Detect which cell encompasses the target text, then output its (X, Y) center coordinate. 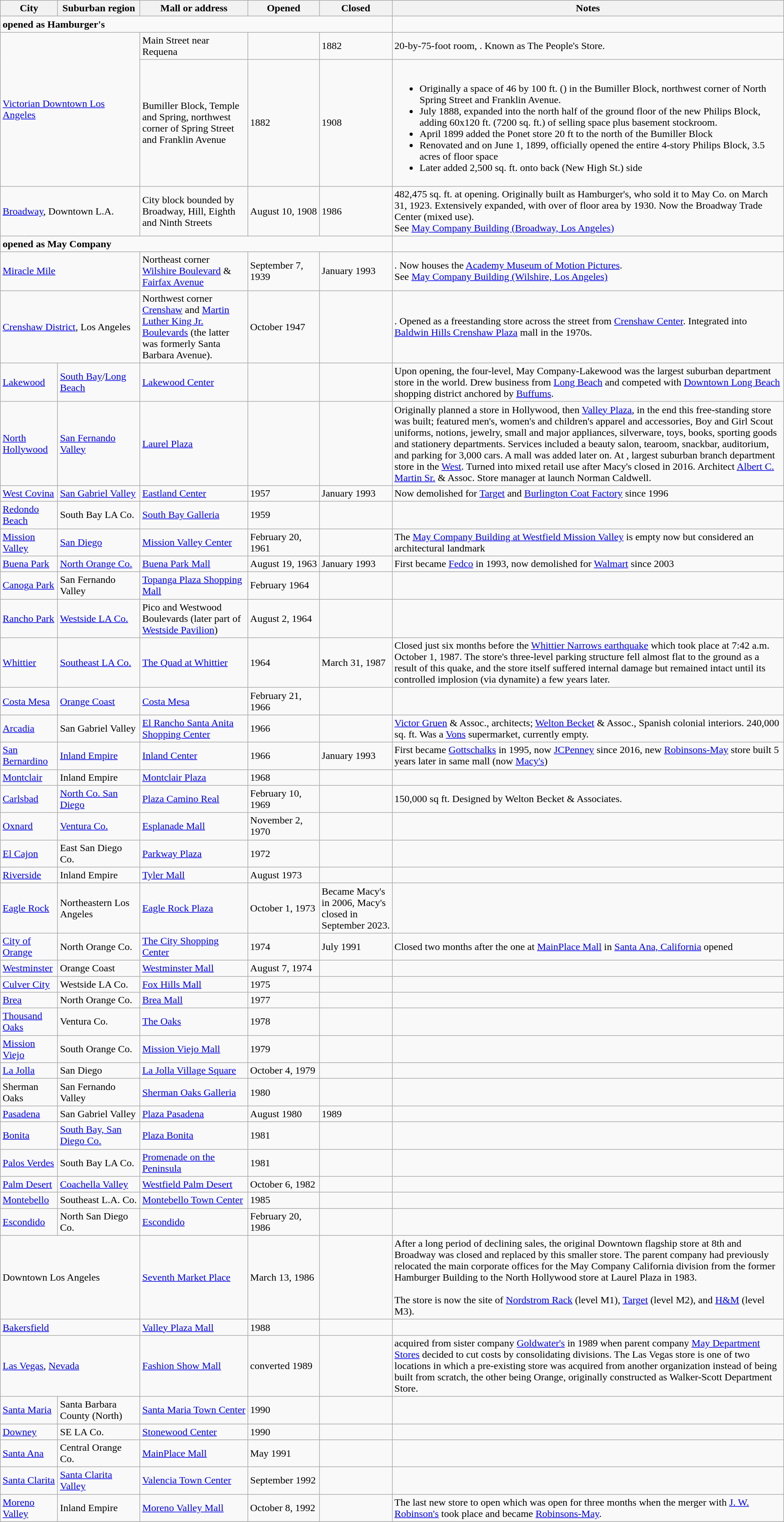
Northwest corner Crenshaw and Martin Luther King Jr. Boulevards (the latter was formerly Santa Barbara Avenue). (194, 327)
Fashion Show Mall (194, 1366)
1977 (284, 1000)
East San Diego Co. (99, 853)
Oxnard (29, 826)
Northeastern Los Angeles (99, 908)
La Jolla (29, 1071)
City of Orange (29, 946)
Palos Verdes (29, 1162)
Crenshaw District, Los Angeles (70, 327)
Broadway, Downtown L.A. (70, 211)
Redondo Beach (29, 515)
1978 (284, 1022)
October 8, 1992 (284, 1508)
Montebello (29, 1200)
February 10, 1969 (284, 799)
1908 (356, 123)
1972 (284, 853)
North Hollywood (29, 443)
Mission Valley Center (194, 542)
Sherman Oaks Galleria (194, 1092)
Thousand Oaks (29, 1022)
1975 (284, 984)
Montclair Plaza (194, 777)
MainPlace Mall (194, 1453)
February 21, 1966 (284, 701)
Buena Park (29, 564)
Bakersfield (70, 1327)
1968 (284, 777)
Fox Hills Mall (194, 984)
August 2, 1964 (284, 619)
September 7, 1939 (284, 271)
Closed (356, 8)
opened as May Company (196, 244)
May 1991 (284, 1453)
Valley Plaza Mall (194, 1327)
Lakewood Center (194, 382)
Whittier (29, 663)
Arcadia (29, 728)
Sherman Oaks (29, 1092)
Santa Ana (29, 1453)
February 1964 (284, 586)
October 1, 1973 (284, 908)
Valencia Town Center (194, 1481)
Coachella Valley (99, 1184)
Esplanade Mall (194, 826)
Plaza Bonita (194, 1136)
February 20, 1986 (284, 1222)
Became Macy's in 2006, Macy's closed in September 2023. (356, 908)
Las Vegas, Nevada (70, 1366)
West Covina (29, 493)
October 1947 (284, 327)
Downey (29, 1432)
Santa Barbara County (North) (99, 1410)
Suburban region (99, 8)
October 4, 1979 (284, 1071)
Southeast LA Co. (99, 663)
First became Gottschalks in 1995, now JCPenney since 2016, new Robinsons-May store built 5 years later in same mall (now Macy's) (588, 756)
Mall or address (194, 8)
opened as Hamburger's (196, 24)
1989 (356, 1114)
August 1980 (284, 1114)
1959 (284, 515)
1980 (284, 1092)
March 13, 1986 (284, 1277)
Santa Maria (29, 1410)
Miracle Mile (70, 271)
Notes (588, 8)
Santa Clarita Valley (99, 1481)
The last new store to open which was open for three months when the merger with J. W. Robinson's took place and became Robinsons-May. (588, 1508)
Westminster (29, 968)
San Bernardino (29, 756)
South Bay Galleria (194, 515)
1985 (284, 1200)
1957 (284, 493)
The Quad at Whittier (194, 663)
. Opened as a freestanding store across the street from Crenshaw Center. Integrated into Baldwin Hills Crenshaw Plaza mall in the 1970s. (588, 327)
El Rancho Santa Anita Shopping Center (194, 728)
Inland Center (194, 756)
Riverside (29, 875)
Closed two months after the one at MainPlace Mall in Santa Ana, California opened (588, 946)
converted 1989 (284, 1366)
City block bounded by Broadway, Hill, Eighth and Ninth Streets (194, 211)
August 19, 1963 (284, 564)
Mission Viejo Mall (194, 1049)
1986 (356, 211)
City (29, 8)
Buena Park Mall (194, 564)
South Bay/Long Beach (99, 382)
Culver City (29, 984)
September 1992 (284, 1481)
Eastland Center (194, 493)
Santa Maria Town Center (194, 1410)
Moreno Valley Mall (194, 1508)
Mission Viejo (29, 1049)
150,000 sq ft. Designed by Welton Becket & Associates. (588, 799)
Mission Valley (29, 542)
1964 (284, 663)
Topanga Plaza Shopping Mall (194, 586)
Parkway Plaza (194, 853)
Promenade on the Peninsula (194, 1162)
Montclair (29, 777)
Palm Desert (29, 1184)
1974 (284, 946)
Eagle Rock (29, 908)
Westfield Palm Desert (194, 1184)
Seventh Market Place (194, 1277)
Southeast L.A. Co. (99, 1200)
Moreno Valley (29, 1508)
Rancho Park (29, 619)
Tyler Mall (194, 875)
Plaza Camino Real (194, 799)
Downtown Los Angeles (70, 1277)
North San Diego Co. (99, 1222)
Bumiller Block, Temple and Spring, northwest corner of Spring Street and Franklin Avenue (194, 123)
August 10, 1908 (284, 211)
Victorian Downtown Los Angeles (70, 109)
South Orange Co. (99, 1049)
Victor Gruen & Assoc., architects; Welton Becket & Assoc., Spanish colonial interiors. 240,000 sq. ft. Was a Vons supermarket, currently empty. (588, 728)
North Co. San Diego (99, 799)
Brea Mall (194, 1000)
August 7, 1974 (284, 968)
First became Fedco in 1993, now demolished for Walmart since 2003 (588, 564)
La Jolla Village Square (194, 1071)
Plaza Pasadena (194, 1114)
South Bay, San Diego Co. (99, 1136)
Laurel Plaza (194, 443)
Santa Clarita (29, 1481)
1979 (284, 1049)
Opened (284, 8)
August 1973 (284, 875)
Canoga Park (29, 586)
Main Street near Requena (194, 46)
Westminster Mall (194, 968)
November 2, 1970 (284, 826)
March 31, 1987 (356, 663)
Central Orange Co. (99, 1453)
Northeast corner Wilshire Boulevard & Fairfax Avenue (194, 271)
February 20, 1961 (284, 542)
The May Company Building at Westfield Mission Valley is empty now but considered an architectural landmark (588, 542)
Stonewood Center (194, 1432)
El Cajon (29, 853)
Pasadena (29, 1114)
Bonita (29, 1136)
Montebello Town Center (194, 1200)
The City Shopping Center (194, 946)
Eagle Rock Plaza (194, 908)
SE LA Co. (99, 1432)
October 6, 1982 (284, 1184)
Brea (29, 1000)
Carlsbad (29, 799)
July 1991 (356, 946)
1988 (284, 1327)
Pico and Westwood Boulevards (later part of Westside Pavilion) (194, 619)
The Oaks (194, 1022)
. Now houses the Academy Museum of Motion Pictures.See May Company Building (Wilshire, Los Angeles) (588, 271)
Now demolished for Target and Burlington Coat Factory since 1996 (588, 493)
20-by-75-foot room, . Known as The People's Store. (588, 46)
Lakewood (29, 382)
